Extract the (X, Y) coordinate from the center of the cell holding the provided text.  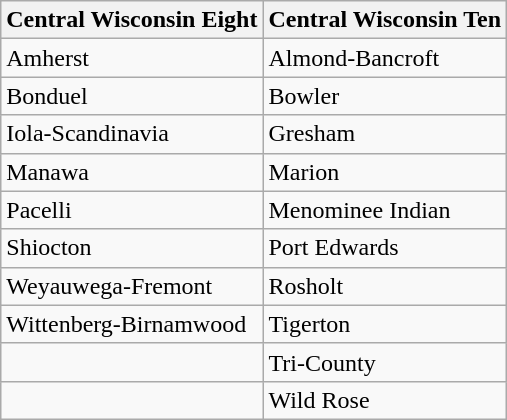
Wittenberg-Birnamwood (132, 324)
Menominee Indian (385, 210)
Tigerton (385, 324)
Manawa (132, 172)
Almond-Bancroft (385, 58)
Weyauwega-Fremont (132, 286)
Marion (385, 172)
Bowler (385, 96)
Gresham (385, 134)
Central Wisconsin Eight (132, 20)
Bonduel (132, 96)
Central Wisconsin Ten (385, 20)
Wild Rose (385, 400)
Iola-Scandinavia (132, 134)
Pacelli (132, 210)
Tri-County (385, 362)
Port Edwards (385, 248)
Shiocton (132, 248)
Amherst (132, 58)
Rosholt (385, 286)
